Identify which cell holds the provided text, then report its (x, y) central coordinate. 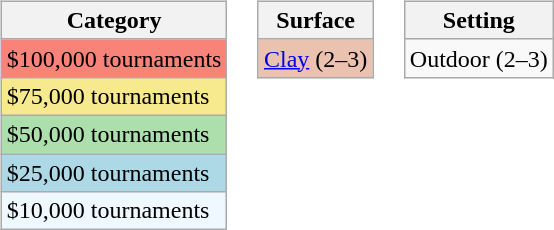
Outdoor (2–3) (478, 58)
Clay (2–3) (315, 58)
$100,000 tournaments (114, 58)
$75,000 tournaments (114, 96)
$25,000 tournaments (114, 173)
Setting (478, 20)
$10,000 tournaments (114, 211)
Surface (315, 20)
Category (114, 20)
$50,000 tournaments (114, 134)
